Search for the cell housing the specified text and yield its [x, y] center coordinate. 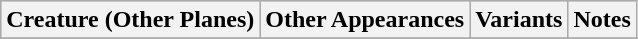
Other Appearances [365, 20]
Creature (Other Planes) [130, 20]
Variants [519, 20]
Notes [602, 20]
